Scan for the cell matching the given text and deliver its (X, Y) coordinate at center. 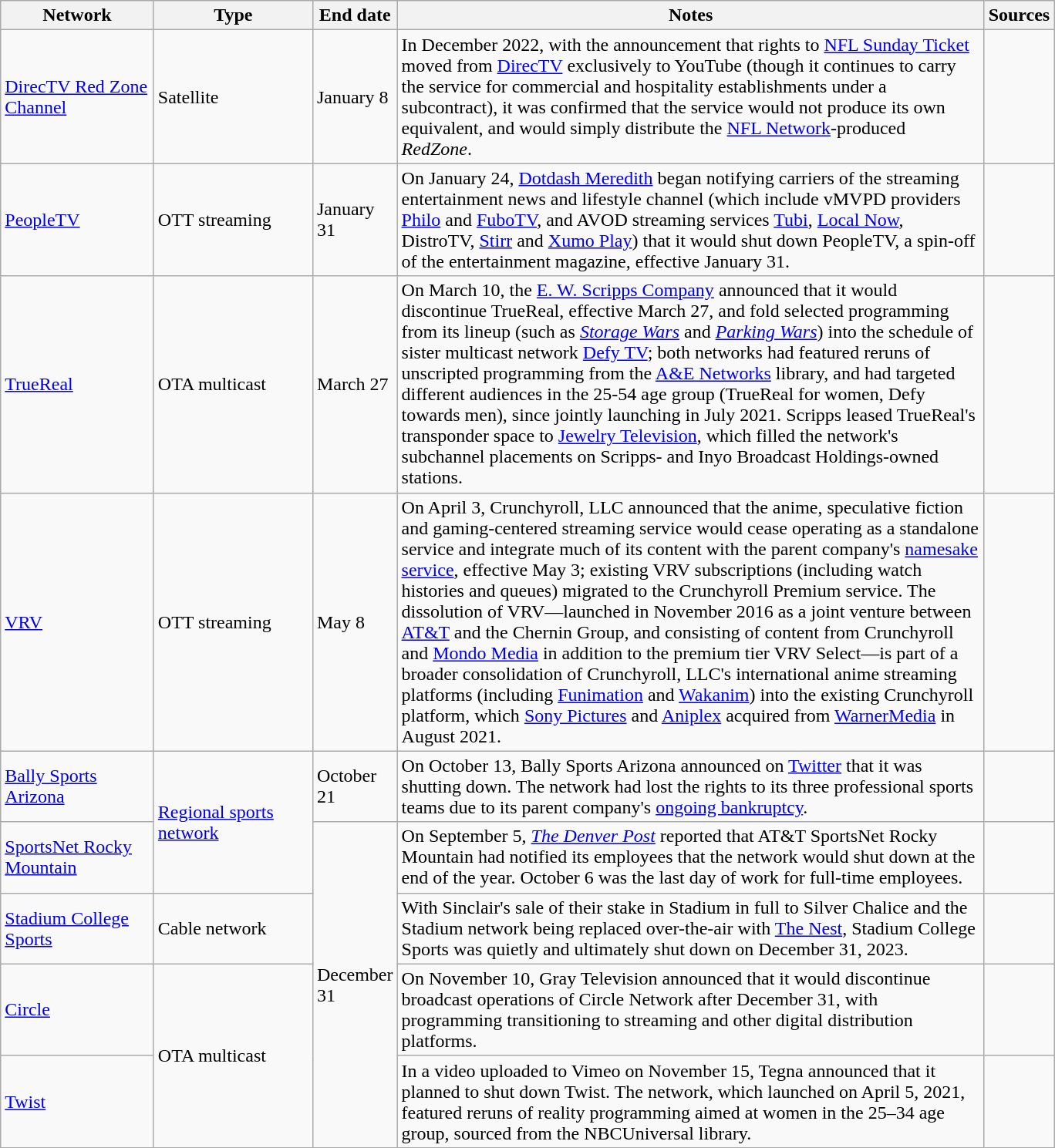
Satellite (233, 97)
Regional sports network (233, 822)
Stadium College Sports (77, 928)
PeopleTV (77, 220)
December 31 (355, 985)
May 8 (355, 621)
DirecTV Red Zone Channel (77, 97)
End date (355, 15)
VRV (77, 621)
Notes (691, 15)
SportsNet Rocky Mountain (77, 857)
Network (77, 15)
Cable network (233, 928)
October 21 (355, 786)
Bally Sports Arizona (77, 786)
Sources (1020, 15)
January 31 (355, 220)
January 8 (355, 97)
Twist (77, 1101)
TrueReal (77, 384)
Circle (77, 1010)
Type (233, 15)
March 27 (355, 384)
